Return the [x, y] coordinate for the center point of the cell that contains the specified text.  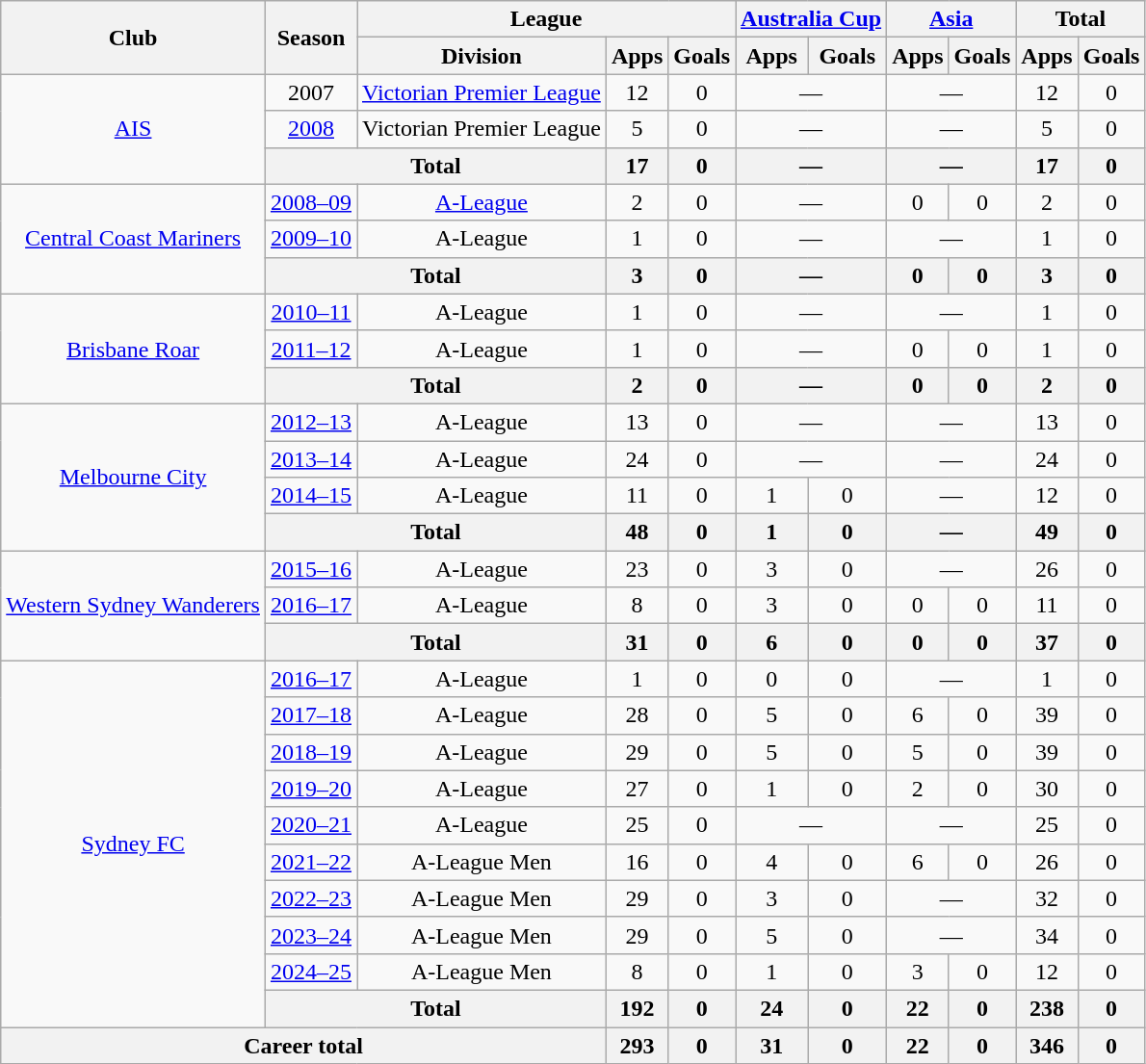
Western Sydney Wanderers [133, 606]
192 [637, 1008]
Season [310, 38]
32 [1047, 898]
AIS [133, 129]
16 [637, 862]
2019–20 [310, 789]
Club [133, 38]
2009–10 [310, 239]
4 [772, 862]
2014–15 [310, 496]
23 [637, 569]
34 [1047, 935]
Career total [304, 1045]
2007 [310, 92]
37 [1047, 642]
Australia Cup [811, 19]
2012–13 [310, 422]
2013–14 [310, 459]
2022–23 [310, 898]
238 [1047, 1008]
2008 [310, 129]
30 [1047, 789]
2008–09 [310, 202]
Melbourne City [133, 477]
49 [1047, 532]
League [545, 19]
2011–12 [310, 349]
Central Coast Mariners [133, 239]
2020–21 [310, 825]
Sydney FC [133, 843]
Division [482, 56]
2018–19 [310, 752]
293 [637, 1045]
28 [637, 715]
48 [637, 532]
Asia [951, 19]
Brisbane Roar [133, 349]
346 [1047, 1045]
2021–22 [310, 862]
2023–24 [310, 935]
27 [637, 789]
2024–25 [310, 972]
2015–16 [310, 569]
2017–18 [310, 715]
2010–11 [310, 312]
